Pinpoint the cell where the given text exists, returning its [x, y] midpoint coordinate. 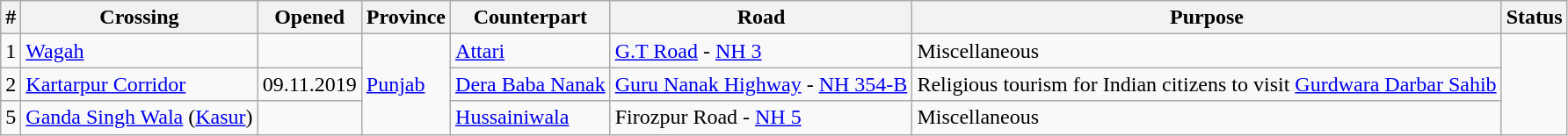
Status [1535, 18]
Firozpur Road - NH 5 [761, 118]
09.11.2019 [309, 84]
Province [406, 18]
Crossing [139, 18]
Road [761, 18]
Religious tourism for Indian citizens to visit Gurdwara Darbar Sahib [1207, 84]
Opened [309, 18]
Punjab [406, 84]
G.T Road - NH 3 [761, 51]
Purpose [1207, 18]
Ganda Singh Wala (Kasur) [139, 118]
# [11, 18]
Hussainiwala [531, 118]
Guru Nanak Highway - NH 354-B [761, 84]
Wagah [139, 51]
Counterpart [531, 18]
5 [11, 118]
1 [11, 51]
2 [11, 84]
Kartarpur Corridor [139, 84]
Attari [531, 51]
Dera Baba Nanak [531, 84]
